Identify which cell holds the provided text, then report its [X, Y] central coordinate. 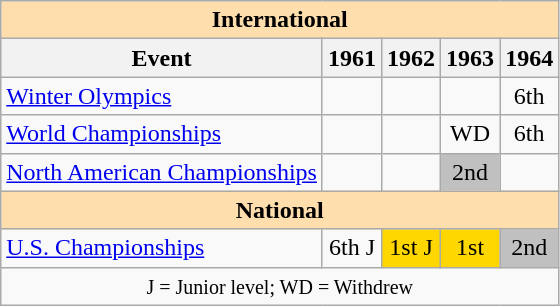
J = Junior level; WD = Withdrew [280, 286]
International [280, 20]
6th J [352, 248]
North American Championships [162, 172]
WD [470, 134]
Winter Olympics [162, 96]
1st J [412, 248]
World Championships [162, 134]
1961 [352, 58]
1964 [530, 58]
National [280, 210]
1963 [470, 58]
1st [470, 248]
1962 [412, 58]
U.S. Championships [162, 248]
Event [162, 58]
